From the cell containing the given text, extract its center point as [X, Y] coordinate. 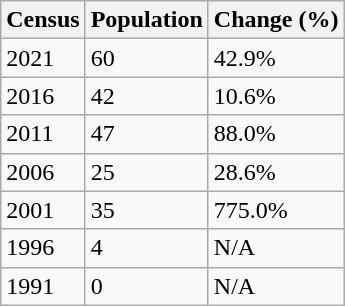
42.9% [276, 58]
42 [146, 96]
2011 [43, 134]
Population [146, 20]
25 [146, 172]
Change (%) [276, 20]
775.0% [276, 210]
88.0% [276, 134]
47 [146, 134]
60 [146, 58]
35 [146, 210]
2021 [43, 58]
1996 [43, 248]
1991 [43, 286]
2006 [43, 172]
28.6% [276, 172]
10.6% [276, 96]
2016 [43, 96]
4 [146, 248]
0 [146, 286]
Census [43, 20]
2001 [43, 210]
